Return (x, y) of the center of cell containing provided text 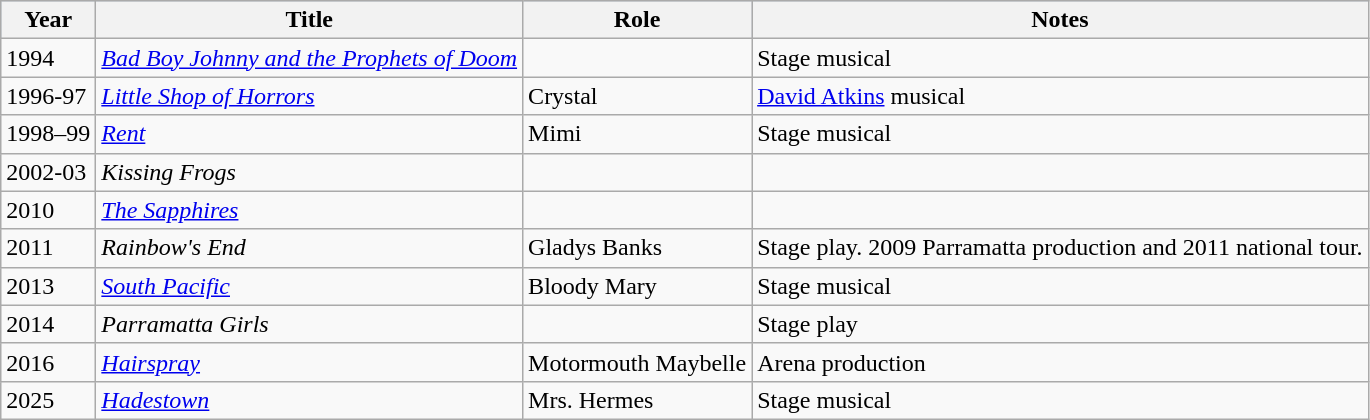
Mrs. Hermes (638, 400)
Role (638, 20)
Bloody Mary (638, 286)
Kissing Frogs (310, 172)
Year (48, 20)
Little Shop of Horrors (310, 96)
Crystal (638, 96)
2011 (48, 248)
Bad Boy Johnny and the Prophets of Doom (310, 58)
2002-03 (48, 172)
Rent (310, 134)
2013 (48, 286)
Parramatta Girls (310, 324)
Hairspray (310, 362)
2025 (48, 400)
1994 (48, 58)
Stage play. 2009 Parramatta production and 2011 national tour. (1060, 248)
Rainbow's End (310, 248)
Arena production (1060, 362)
Hadestown (310, 400)
2016 (48, 362)
Stage play (1060, 324)
The Sapphires (310, 210)
Gladys Banks (638, 248)
Mimi (638, 134)
2010 (48, 210)
1996-97 (48, 96)
David Atkins musical (1060, 96)
1998–99 (48, 134)
2014 (48, 324)
South Pacific (310, 286)
Title (310, 20)
Motormouth Maybelle (638, 362)
Notes (1060, 20)
